Detect which cell encompasses the target text, then output its [X, Y] center coordinate. 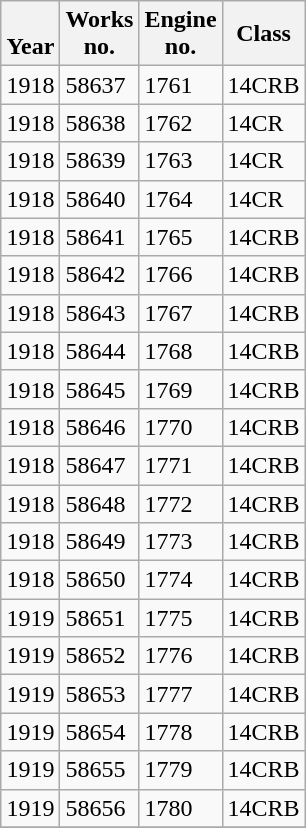
1761 [180, 85]
58640 [100, 199]
1769 [180, 389]
1770 [180, 427]
1766 [180, 275]
58645 [100, 389]
Engineno. [180, 34]
1778 [180, 732]
58651 [100, 618]
58652 [100, 656]
1772 [180, 503]
Class [264, 34]
58639 [100, 161]
1764 [180, 199]
58654 [100, 732]
58650 [100, 580]
1773 [180, 542]
58649 [100, 542]
1779 [180, 770]
58647 [100, 465]
58641 [100, 237]
58642 [100, 275]
1763 [180, 161]
58644 [100, 351]
1768 [180, 351]
1776 [180, 656]
Worksno. [100, 34]
58653 [100, 694]
Year [30, 34]
58643 [100, 313]
1767 [180, 313]
1775 [180, 618]
1771 [180, 465]
1777 [180, 694]
58638 [100, 123]
1774 [180, 580]
58646 [100, 427]
58655 [100, 770]
58648 [100, 503]
58656 [100, 808]
1762 [180, 123]
1780 [180, 808]
58637 [100, 85]
1765 [180, 237]
